Extract the (X, Y) coordinate from the center of the cell holding the provided text.  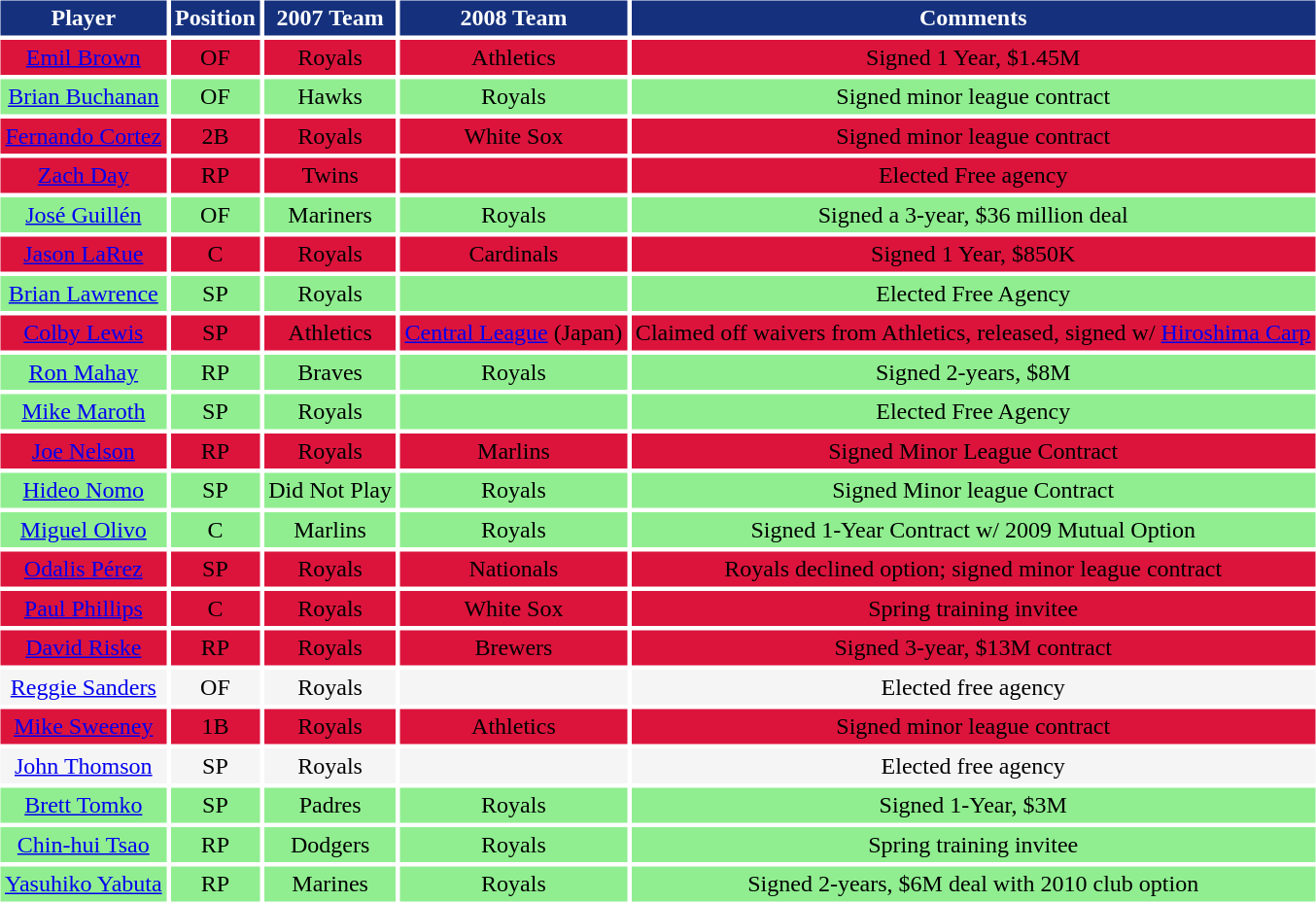
Miguel Olivo (84, 530)
Mike Maroth (84, 412)
Joe Nelson (84, 451)
Odalis Pérez (84, 570)
Ron Mahay (84, 372)
Padres (330, 805)
Hawks (330, 97)
Mike Sweeney (84, 727)
Chin-hui Tsao (84, 845)
Royals declined option; signed minor league contract (973, 570)
Did Not Play (330, 490)
Signed Minor League Contract (973, 451)
2008 Team (513, 17)
Signed 1 Year, $1.45M (973, 57)
Yasuhiko Yabuta (84, 885)
Zach Day (84, 175)
José Guillén (84, 215)
Signed 1 Year, $850K (973, 255)
Signed 1-Year, $3M (973, 805)
Reggie Sanders (84, 687)
Signed a 3-year, $36 million deal (973, 215)
Emil Brown (84, 57)
Twins (330, 175)
Claimed off waivers from Athletics, released, signed w/ Hiroshima Carp (973, 332)
Brett Tomko (84, 805)
Comments (973, 17)
Cardinals (513, 255)
2B (216, 136)
Player (84, 17)
2007 Team (330, 17)
Jason LaRue (84, 255)
Signed 2-years, $6M deal with 2010 club option (973, 885)
Fernando Cortez (84, 136)
David Riske (84, 647)
Braves (330, 372)
John Thomson (84, 766)
Brewers (513, 647)
Marines (330, 885)
Central League (Japan) (513, 332)
Signed 1-Year Contract w/ 2009 Mutual Option (973, 530)
Colby Lewis (84, 332)
Signed Minor league Contract (973, 490)
Paul Phillips (84, 608)
Signed 3-year, $13M contract (973, 647)
Brian Lawrence (84, 294)
Elected Free agency (973, 175)
Mariners (330, 215)
Dodgers (330, 845)
Brian Buchanan (84, 97)
Position (216, 17)
1B (216, 727)
Hideo Nomo (84, 490)
Signed 2-years, $8M (973, 372)
Nationals (513, 570)
